Locate the cell with the specified text and output its [x, y] center coordinate. 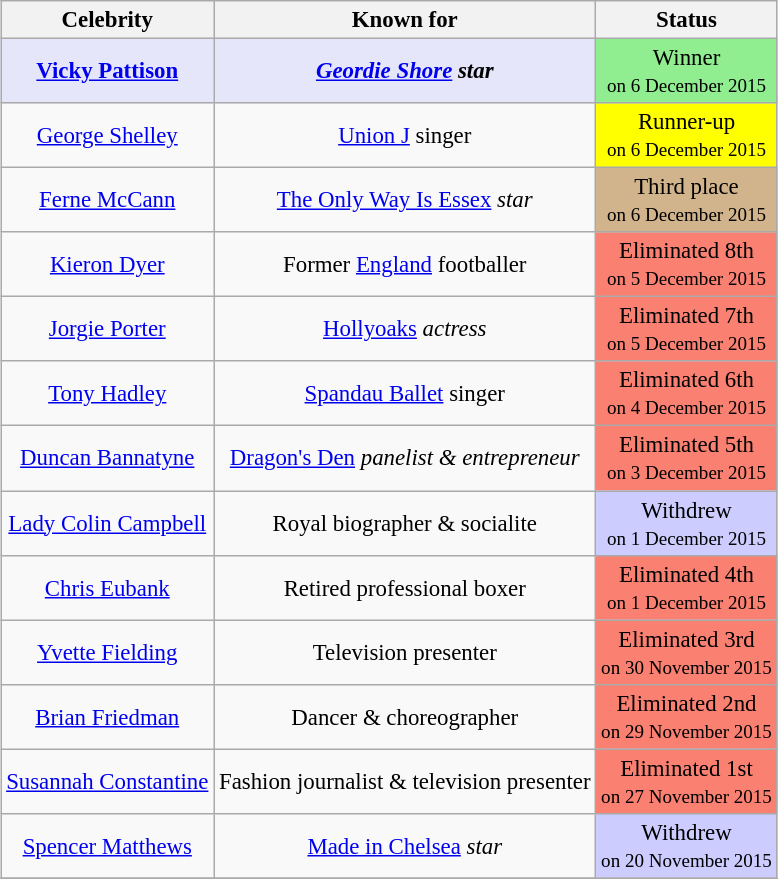
Celebrity [108, 20]
Royal biographer & socialite [405, 522]
Eliminated 1st on 27 November 2015 [686, 782]
Made in Chelsea star [405, 846]
Chris Eubank [108, 588]
Lady Colin Campbell [108, 522]
Yvette Fielding [108, 652]
Withdrewon 20 November 2015 [686, 846]
Eliminated 4th on 1 December 2015 [686, 588]
Ferne McCann [108, 200]
Geordie Shore star [405, 70]
Hollyoaks actress [405, 330]
George Shelley [108, 136]
Winneron 6 December 2015 [686, 70]
Susannah Constantine [108, 782]
Union J singer [405, 136]
Vicky Pattison [108, 70]
Known for [405, 20]
Eliminated 8th on 5 December 2015 [686, 264]
Fashion journalist & television presenter [405, 782]
The Only Way Is Essex star [405, 200]
Status [686, 20]
Dragon's Den panelist & entrepreneur [405, 458]
Eliminated 3rd on 30 November 2015 [686, 652]
Kieron Dyer [108, 264]
Eliminated 7th on 5 December 2015 [686, 330]
Third placeon 6 December 2015 [686, 200]
Tony Hadley [108, 394]
Spandau Ballet singer [405, 394]
Eliminated 5th on 3 December 2015 [686, 458]
Dancer & choreographer [405, 716]
Television presenter [405, 652]
Duncan Bannatyne [108, 458]
Runner-upon 6 December 2015 [686, 136]
Brian Friedman [108, 716]
Retired professional boxer [405, 588]
Jorgie Porter [108, 330]
Former England footballer [405, 264]
Eliminated 6th on 4 December 2015 [686, 394]
Eliminated 2nd on 29 November 2015 [686, 716]
Withdrewon 1 December 2015 [686, 522]
Spencer Matthews [108, 846]
